Output the [x, y] coordinate of the center of the cell containing the given text.  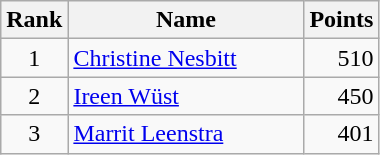
1 [34, 58]
Christine Nesbitt [186, 58]
Marrit Leenstra [186, 134]
3 [34, 134]
2 [34, 96]
Rank [34, 20]
401 [342, 134]
Points [342, 20]
510 [342, 58]
Ireen Wüst [186, 96]
Name [186, 20]
450 [342, 96]
